From the cell containing the given text, extract its center point as (X, Y) coordinate. 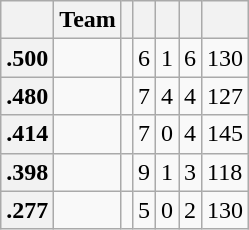
.398 (28, 172)
Team (88, 20)
.277 (28, 210)
118 (226, 172)
5 (144, 210)
.414 (28, 134)
.500 (28, 58)
.480 (28, 96)
145 (226, 134)
3 (190, 172)
127 (226, 96)
9 (144, 172)
2 (190, 210)
